Output the [X, Y] coordinate of the center of the cell containing the given text.  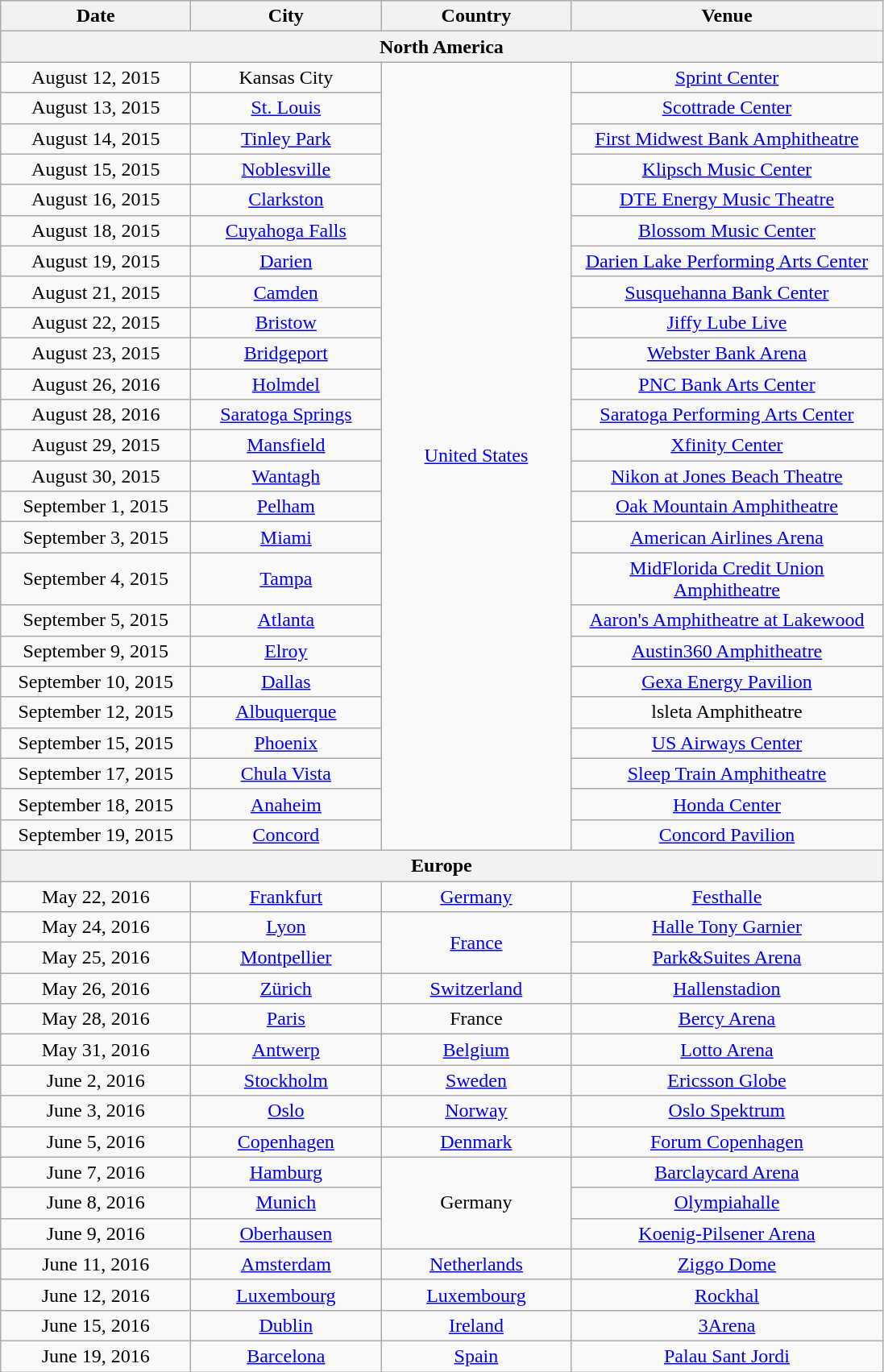
Kansas City [286, 77]
September 5, 2015 [96, 620]
Chula Vista [286, 773]
August 26, 2016 [96, 384]
Festhalle [727, 897]
May 26, 2016 [96, 989]
Holmdel [286, 384]
Sleep Train Amphitheatre [727, 773]
Oberhausen [286, 1233]
Susquehanna Bank Center [727, 292]
May 31, 2016 [96, 1050]
June 12, 2016 [96, 1295]
DTE Energy Music Theatre [727, 200]
September 12, 2015 [96, 712]
Denmark [476, 1142]
Ziggo Dome [727, 1264]
August 14, 2015 [96, 139]
Nikon at Jones Beach Theatre [727, 476]
Concord [286, 835]
Amsterdam [286, 1264]
September 10, 2015 [96, 682]
June 5, 2016 [96, 1142]
August 21, 2015 [96, 292]
August 18, 2015 [96, 230]
Noblesville [286, 169]
August 12, 2015 [96, 77]
Albuquerque [286, 712]
Aaron's Amphitheatre at Lakewood [727, 620]
Concord Pavilion [727, 835]
May 25, 2016 [96, 958]
Scottrade Center [727, 108]
August 23, 2015 [96, 353]
September 18, 2015 [96, 804]
Country [476, 16]
3Arena [727, 1325]
Dallas [286, 682]
Mansfield [286, 446]
Olympiahalle [727, 1203]
US Airways Center [727, 743]
September 4, 2015 [96, 578]
Webster Bank Arena [727, 353]
Phoenix [286, 743]
Hamburg [286, 1172]
Ireland [476, 1325]
Lotto Arena [727, 1050]
September 17, 2015 [96, 773]
Rockhal [727, 1295]
Pelham [286, 507]
September 3, 2015 [96, 537]
August 30, 2015 [96, 476]
Honda Center [727, 804]
Montpellier [286, 958]
Park&Suites Arena [727, 958]
Palau Sant Jordi [727, 1356]
PNC Bank Arts Center [727, 384]
Blossom Music Center [727, 230]
August 22, 2015 [96, 322]
September 1, 2015 [96, 507]
Netherlands [476, 1264]
June 15, 2016 [96, 1325]
Saratoga Springs [286, 415]
Belgium [476, 1050]
Bercy Arena [727, 1019]
June 11, 2016 [96, 1264]
City [286, 16]
Gexa Energy Pavilion [727, 682]
Oslo [286, 1111]
Saratoga Performing Arts Center [727, 415]
First Midwest Bank Amphitheatre [727, 139]
Atlanta [286, 620]
Copenhagen [286, 1142]
June 2, 2016 [96, 1080]
Tinley Park [286, 139]
June 3, 2016 [96, 1111]
Europe [442, 865]
Ericsson Globe [727, 1080]
Venue [727, 16]
June 9, 2016 [96, 1233]
Dublin [286, 1325]
St. Louis [286, 108]
MidFlorida Credit Union Amphitheatre [727, 578]
August 28, 2016 [96, 415]
Xfinity Center [727, 446]
Switzerland [476, 989]
August 16, 2015 [96, 200]
May 22, 2016 [96, 897]
August 29, 2015 [96, 446]
Oak Mountain Amphitheatre [727, 507]
Paris [286, 1019]
Klipsch Music Center [727, 169]
September 15, 2015 [96, 743]
Sprint Center [727, 77]
Barcelona [286, 1356]
Spain [476, 1356]
Bridgeport [286, 353]
June 8, 2016 [96, 1203]
May 24, 2016 [96, 927]
Anaheim [286, 804]
Antwerp [286, 1050]
September 9, 2015 [96, 651]
Elroy [286, 651]
Camden [286, 292]
June 7, 2016 [96, 1172]
Clarkston [286, 200]
Bristow [286, 322]
Date [96, 16]
Sweden [476, 1080]
Barclaycard Arena [727, 1172]
Stockholm [286, 1080]
Tampa [286, 578]
Forum Copenhagen [727, 1142]
Jiffy Lube Live [727, 322]
May 28, 2016 [96, 1019]
United States [476, 456]
September 19, 2015 [96, 835]
Norway [476, 1111]
Oslo Spektrum [727, 1111]
lsleta Amphitheatre [727, 712]
August 13, 2015 [96, 108]
Koenig-Pilsener Arena [727, 1233]
Lyon [286, 927]
Wantagh [286, 476]
Miami [286, 537]
June 19, 2016 [96, 1356]
August 15, 2015 [96, 169]
Zürich [286, 989]
American Airlines Arena [727, 537]
Cuyahoga Falls [286, 230]
North America [442, 47]
Austin360 Amphitheatre [727, 651]
Darien Lake Performing Arts Center [727, 261]
Darien [286, 261]
Hallenstadion [727, 989]
Frankfurt [286, 897]
August 19, 2015 [96, 261]
Halle Tony Garnier [727, 927]
Munich [286, 1203]
